Provide the [X, Y] coordinate of the cell's center where the given text is located.  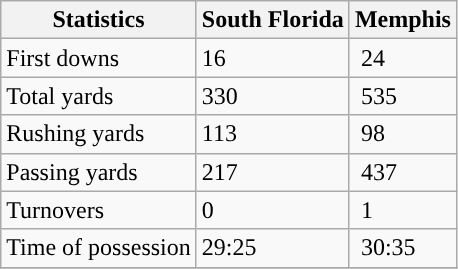
Turnovers [99, 210]
Total yards [99, 96]
Rushing yards [99, 134]
24 [402, 58]
Time of possession [99, 248]
437 [402, 172]
29:25 [272, 248]
30:35 [402, 248]
Memphis [402, 20]
217 [272, 172]
535 [402, 96]
330 [272, 96]
113 [272, 134]
South Florida [272, 20]
0 [272, 210]
Passing yards [99, 172]
1 [402, 210]
Statistics [99, 20]
First downs [99, 58]
98 [402, 134]
16 [272, 58]
